Identify which cell holds the provided text, then report its [x, y] central coordinate. 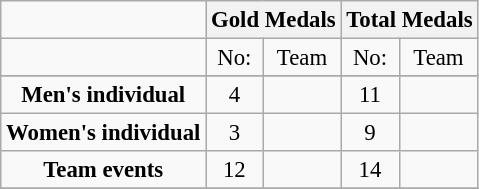
4 [234, 95]
Total Medals [410, 20]
9 [370, 133]
3 [234, 133]
Women's individual [104, 133]
11 [370, 95]
12 [234, 170]
14 [370, 170]
Team events [104, 170]
Gold Medals [274, 20]
Men's individual [104, 95]
